Scan for the cell matching the given text and deliver its [x, y] coordinate at center. 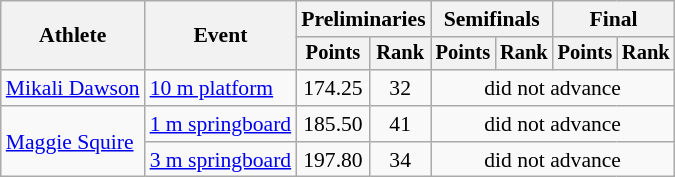
1 m springboard [221, 124]
41 [400, 124]
174.25 [333, 88]
Semifinals [492, 19]
Maggie Squire [73, 142]
Final [614, 19]
Event [221, 36]
Preliminaries [363, 19]
Mikali Dawson [73, 88]
185.50 [333, 124]
Athlete [73, 36]
10 m platform [221, 88]
32 [400, 88]
